Identify which cell holds the provided text, then report its (X, Y) central coordinate. 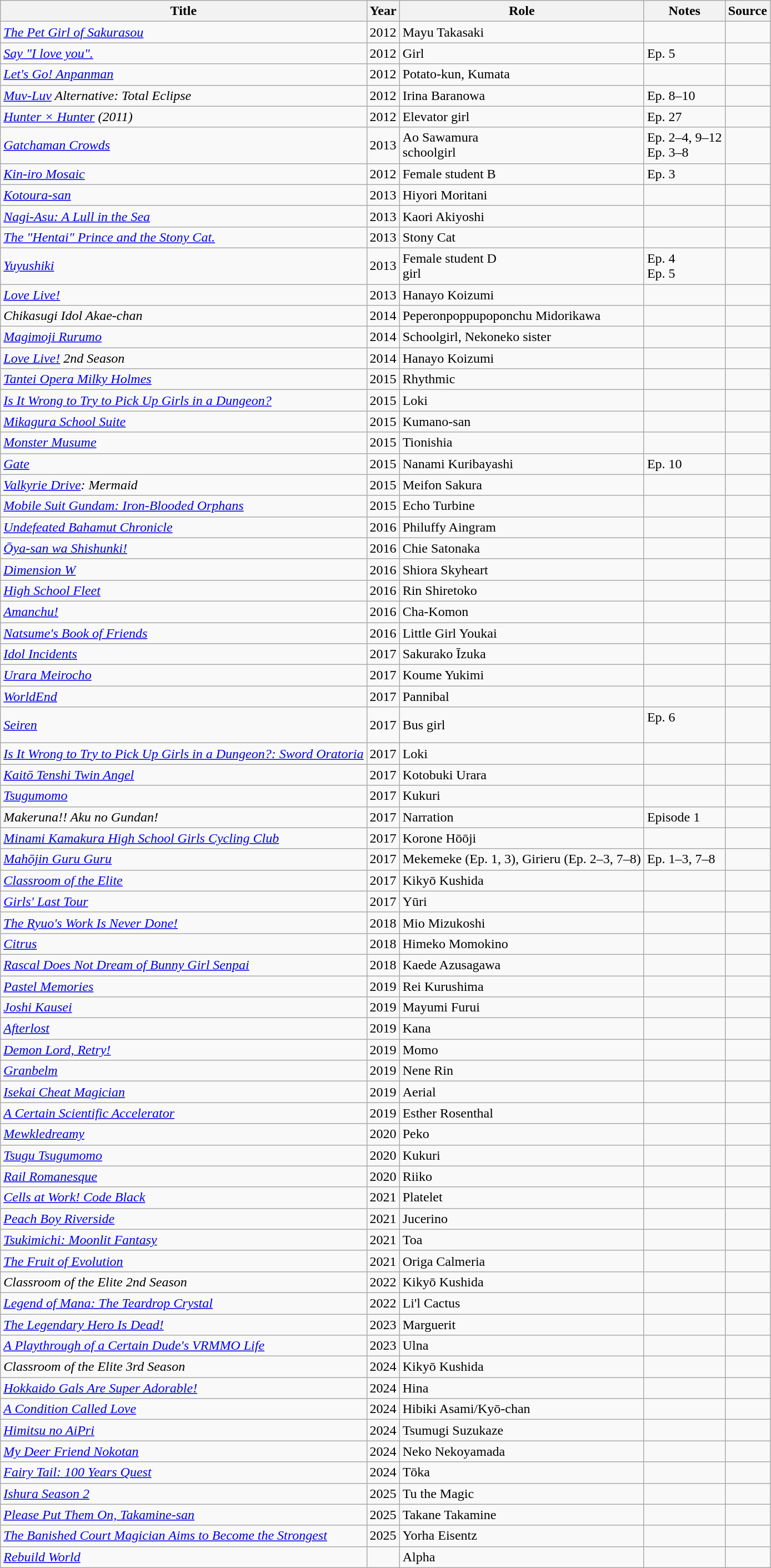
Demon Lord, Retry! (183, 1050)
Citrus (183, 944)
Love Live! 2nd Season (183, 358)
Nene Rin (522, 1071)
Ishura Season 2 (183, 1494)
Hokkaido Gals Are Super Adorable! (183, 1388)
Cha-Komon (522, 612)
Ep. 6 (684, 725)
Rhythmic (522, 379)
Dimension W (183, 569)
Chie Satonaka (522, 548)
Tsukimichi: Moonlit Fantasy (183, 1240)
Kaori Akiyoshi (522, 216)
WorldEnd (183, 697)
Afterlost (183, 1029)
Granbelm (183, 1071)
Yūri (522, 901)
Mewkledreamy (183, 1134)
The Legendary Hero Is Dead! (183, 1325)
Tsugumomo (183, 796)
Female student B (522, 174)
Title (183, 11)
Pannibal (522, 697)
Tantei Opera Milky Holmes (183, 379)
Nanami Kuribayashi (522, 464)
Koume Yukimi (522, 675)
Year (383, 11)
Mekemeke (Ep. 1, 3), Girieru (Ep. 2–3, 7–8) (522, 859)
A Certain Scientific Accelerator (183, 1113)
Role (522, 11)
Mahōjin Guru Guru (183, 859)
Rin Shiretoko (522, 590)
Say "I love you". (183, 53)
Ep. 4Ep. 5 (684, 265)
Girls' Last Tour (183, 901)
Muv-Luv Alternative: Total Eclipse (183, 96)
Isekai Cheat Magician (183, 1092)
Notes (684, 11)
My Deer Friend Nokotan (183, 1451)
High School Fleet (183, 590)
Episode 1 (684, 817)
Magimoji Rurumo (183, 337)
Ep. 2–4, 9–12Ep. 3–8 (684, 146)
Gatchaman Crowds (183, 146)
Li'l Cactus (522, 1303)
Kaitō Tenshi Twin Angel (183, 775)
Bus girl (522, 725)
Natsume's Book of Friends (183, 633)
Esther Rosenthal (522, 1113)
Ep. 1–3, 7–8 (684, 859)
Ep. 5 (684, 53)
Jucerino (522, 1219)
Kana (522, 1029)
Kin-iro Mosaic (183, 174)
The Banished Court Magician Aims to Become the Strongest (183, 1536)
Elevator girl (522, 117)
Tsumugi Suzukaze (522, 1430)
Alpha (522, 1557)
Kumano-san (522, 422)
Nagi-Asu: A Lull in the Sea (183, 216)
Schoolgirl, Nekoneko sister (522, 337)
Meifon Sakura (522, 485)
Let's Go! Anpanman (183, 74)
Little Girl Youkai (522, 633)
Joshi Kausei (183, 1008)
Echo Turbine (522, 506)
Ep. 27 (684, 117)
Peach Boy Riverside (183, 1219)
Ep. 8–10 (684, 96)
Monster Musume (183, 443)
Tu the Magic (522, 1494)
Momo (522, 1050)
Himeko Momokino (522, 944)
Classroom of the Elite 2nd Season (183, 1282)
Rei Kurushima (522, 986)
Hunter × Hunter (2011) (183, 117)
Mobile Suit Gundam: Iron-Blooded Orphans (183, 506)
Minami Kamakura High School Girls Cycling Club (183, 838)
Riiko (522, 1176)
Tsugu Tsugumomo (183, 1155)
Yorha Eisentz (522, 1536)
Aerial (522, 1092)
Please Put Them On, Takamine-san (183, 1515)
Fairy Tail: 100 Years Quest (183, 1472)
The Fruit of Evolution (183, 1261)
Ao Sawamuraschoolgirl (522, 146)
Chikasugi Idol Akae-chan (183, 316)
Rascal Does Not Dream of Bunny Girl Senpai (183, 965)
Origa Calmeria (522, 1261)
Yuyushiki (183, 265)
Amanchu! (183, 612)
Source (748, 11)
Mayu Takasaki (522, 32)
Potato-kun, Kumata (522, 74)
Tionishia (522, 443)
Platelet (522, 1198)
Ep. 10 (684, 464)
Mikagura School Suite (183, 422)
A Playthrough of a Certain Dude's VRMMO Life (183, 1346)
The Ryuo's Work Is Never Done! (183, 923)
Cells at Work! Code Black (183, 1198)
Mayumi Furui (522, 1008)
Rail Romanesque (183, 1176)
Urara Meirocho (183, 675)
Seiren (183, 725)
Mio Mizukoshi (522, 923)
Kotoura-san (183, 195)
Makeruna!! Aku no Gundan! (183, 817)
Idol Incidents (183, 654)
Valkyrie Drive: Mermaid (183, 485)
Love Live! (183, 295)
Toa (522, 1240)
Is It Wrong to Try to Pick Up Girls in a Dungeon? (183, 400)
Neko Nekoyamada (522, 1451)
Kaede Azusagawa (522, 965)
Ep. 3 (684, 174)
Narration (522, 817)
Stony Cat (522, 237)
Girl (522, 53)
Marguerit (522, 1325)
Hina (522, 1388)
Philuffy Aingram (522, 527)
Ulna (522, 1346)
The Pet Girl of Sakurasou (183, 32)
Shiora Skyheart (522, 569)
Peperonpoppupoponchu Midorikawa (522, 316)
Tōka (522, 1472)
Female student Dgirl (522, 265)
Undefeated Bahamut Chronicle (183, 527)
Hiyori Moritani (522, 195)
A Condition Called Love (183, 1409)
Irina Baranowa (522, 96)
Legend of Mana: The Teardrop Crystal (183, 1303)
Ōya-san wa Shishunki! (183, 548)
Rebuild World (183, 1557)
Himitsu no AiPri (183, 1430)
Korone Hōōji (522, 838)
Kotobuki Urara (522, 775)
Pastel Memories (183, 986)
The "Hentai" Prince and the Stony Cat. (183, 237)
Takane Takamine (522, 1515)
Peko (522, 1134)
Classroom of the Elite 3rd Season (183, 1367)
Gate (183, 464)
Is It Wrong to Try to Pick Up Girls in a Dungeon?: Sword Oratoria (183, 754)
Sakurako Īzuka (522, 654)
Hibiki Asami/Kyō-chan (522, 1409)
Classroom of the Elite (183, 880)
